Extract the (x, y) coordinate from the center of the cell holding the provided text.  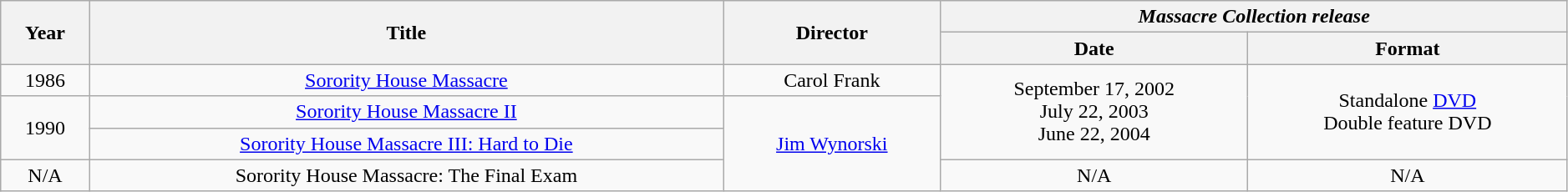
Sorority House Massacre III: Hard to Die (406, 144)
Date (1094, 48)
Year (45, 33)
Sorority House Massacre II (406, 112)
Carol Frank (832, 80)
Format (1407, 48)
Title (406, 33)
1990 (45, 128)
Massacre Collection release (1254, 17)
Standalone DVDDouble feature DVD (1407, 112)
Jim Wynorski (832, 144)
Sorority House Massacre (406, 80)
1986 (45, 80)
September 17, 2002July 22, 2003June 22, 2004 (1094, 112)
Sorority House Massacre: The Final Exam (406, 175)
Director (832, 33)
